Extract the [x, y] coordinate from the center of the cell holding the provided text.  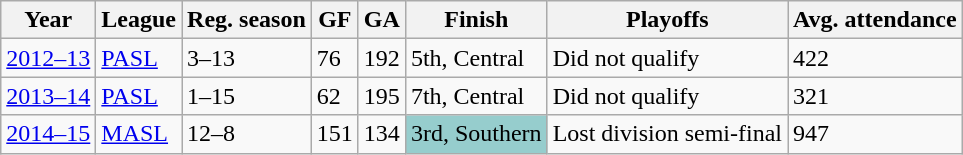
947 [876, 134]
422 [876, 58]
League [139, 20]
76 [334, 58]
151 [334, 134]
Reg. season [247, 20]
GA [382, 20]
12–8 [247, 134]
Lost division semi-final [667, 134]
321 [876, 96]
Avg. attendance [876, 20]
2013–14 [48, 96]
GF [334, 20]
62 [334, 96]
Playoffs [667, 20]
134 [382, 134]
3rd, Southern [476, 134]
195 [382, 96]
5th, Central [476, 58]
Finish [476, 20]
Year [48, 20]
7th, Central [476, 96]
MASL [139, 134]
2014–15 [48, 134]
3–13 [247, 58]
1–15 [247, 96]
2012–13 [48, 58]
192 [382, 58]
